Determine the [x, y] coordinate at the center of the cell enclosing the given text.  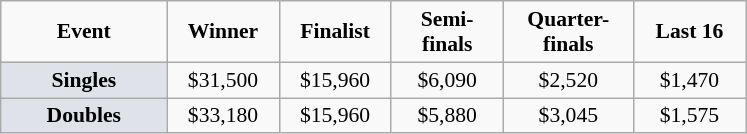
Doubles [84, 116]
$31,500 [223, 80]
$2,520 [568, 80]
$6,090 [447, 80]
Semi-finals [447, 32]
$3,045 [568, 116]
$1,470 [689, 80]
Winner [223, 32]
Last 16 [689, 32]
Finalist [335, 32]
Singles [84, 80]
$1,575 [689, 116]
Quarter-finals [568, 32]
Event [84, 32]
$5,880 [447, 116]
$33,180 [223, 116]
